From the cell containing the given text, extract its center point as (x, y) coordinate. 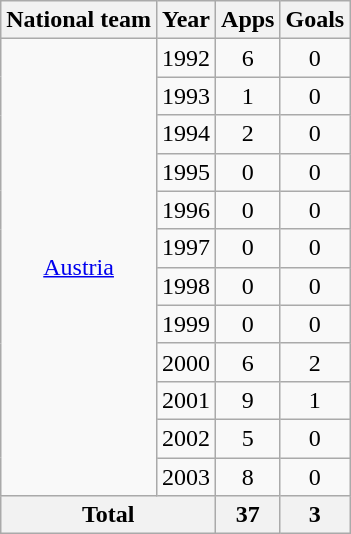
Goals (315, 20)
1993 (186, 96)
5 (248, 438)
1995 (186, 172)
National team (79, 20)
1999 (186, 324)
2000 (186, 362)
Austria (79, 268)
8 (248, 477)
9 (248, 400)
1998 (186, 286)
2002 (186, 438)
Apps (248, 20)
Year (186, 20)
Total (108, 515)
1992 (186, 58)
2001 (186, 400)
1996 (186, 210)
2003 (186, 477)
37 (248, 515)
1997 (186, 248)
3 (315, 515)
1994 (186, 134)
